Locate the cell with the specified text and output its [x, y] center coordinate. 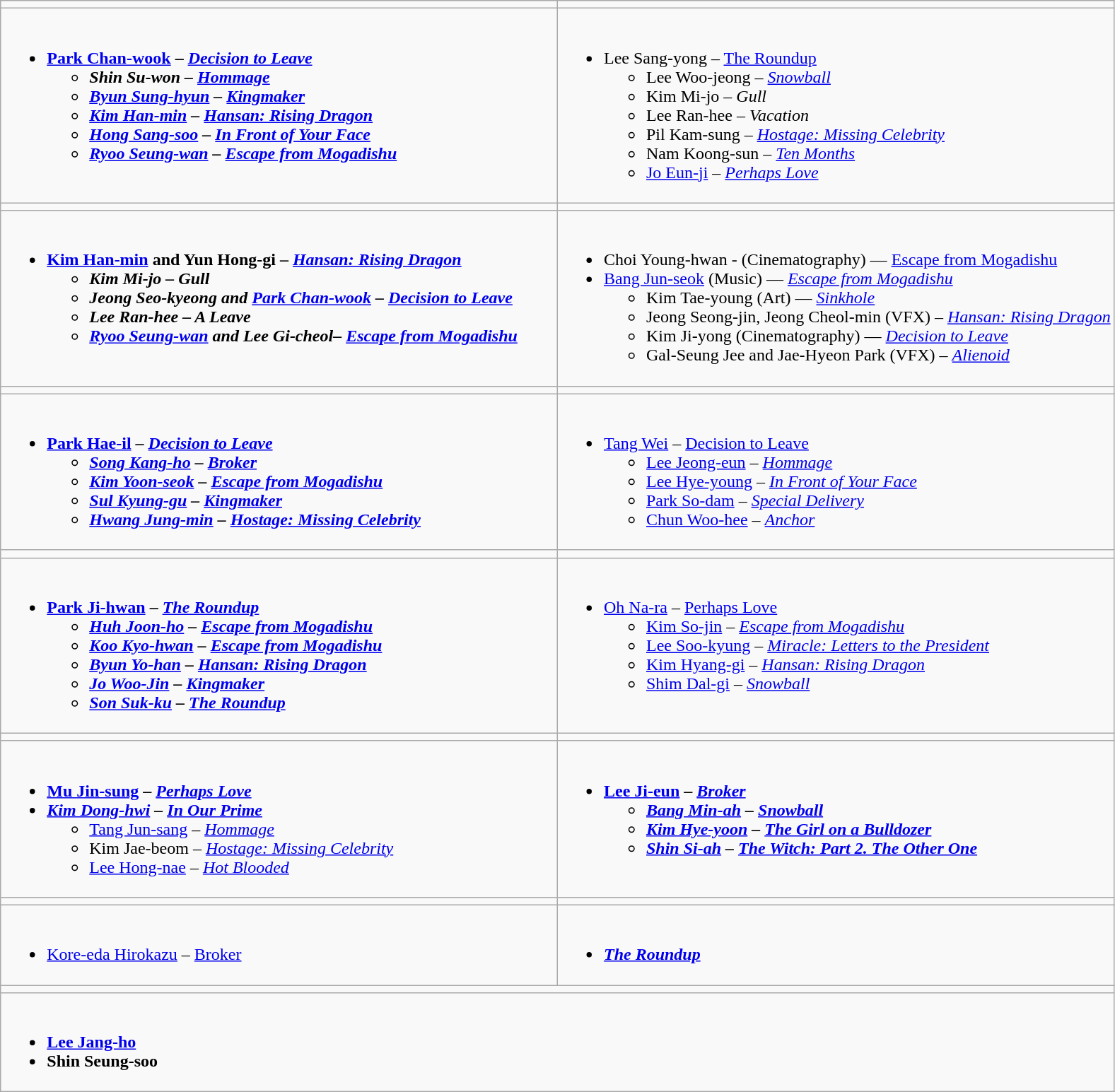
Kore-eda Hirokazu – Broker [279, 944]
Tang Wei – Decision to LeaveLee Jeong-eun – HommageLee Hye-young – In Front of Your FacePark So-dam – Special DeliveryChun Woo-hee – Anchor [836, 472]
The Roundup [836, 944]
Lee Jang-hoShin Seung-soo [557, 1043]
Lee Ji-eun – BrokerBang Min-ah – SnowballKim Hye-yoon – The Girl on a BulldozerShin Si-ah – The Witch: Part 2. The Other One [836, 818]
Mu Jin-sung – Perhaps LoveKim Dong-hwi – In Our PrimeTang Jun-sang – HommageKim Jae-beom – Hostage: Missing CelebrityLee Hong-nae – Hot Blooded [279, 818]
